Detect which cell encompasses the target text, then output its [x, y] center coordinate. 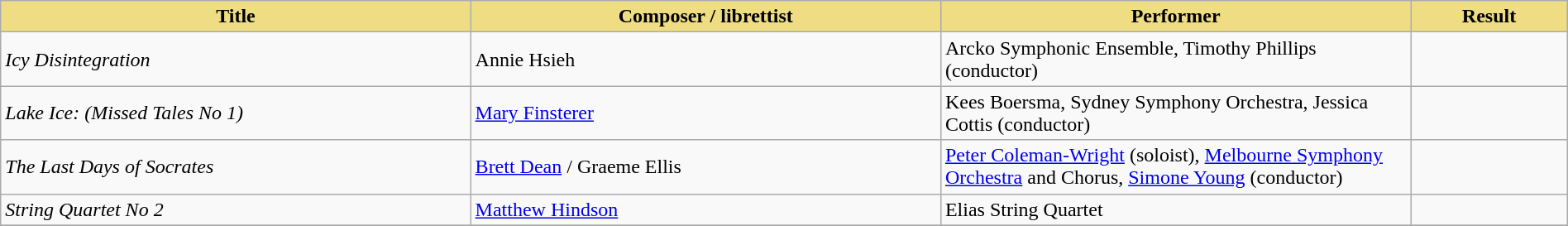
Arcko Symphonic Ensemble, Timothy Phillips (conductor) [1175, 60]
String Quartet No 2 [236, 209]
Lake Ice: (Missed Tales No 1) [236, 113]
Mary Finsterer [705, 113]
Brett Dean / Graeme Ellis [705, 167]
Performer [1175, 17]
Peter Coleman-Wright (soloist), Melbourne Symphony Orchestra and Chorus, Simone Young (conductor) [1175, 167]
Result [1489, 17]
Composer / librettist [705, 17]
Elias String Quartet [1175, 209]
Icy Disintegration [236, 60]
Kees Boersma, Sydney Symphony Orchestra, Jessica Cottis (conductor) [1175, 113]
Matthew Hindson [705, 209]
The Last Days of Socrates [236, 167]
Annie Hsieh [705, 60]
Title [236, 17]
